Output the [X, Y] coordinate of the center of the cell containing the given text.  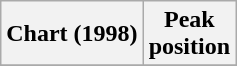
Chart (1998) [72, 34]
Peakposition [189, 34]
